Detect which cell encompasses the target text, then output its [x, y] center coordinate. 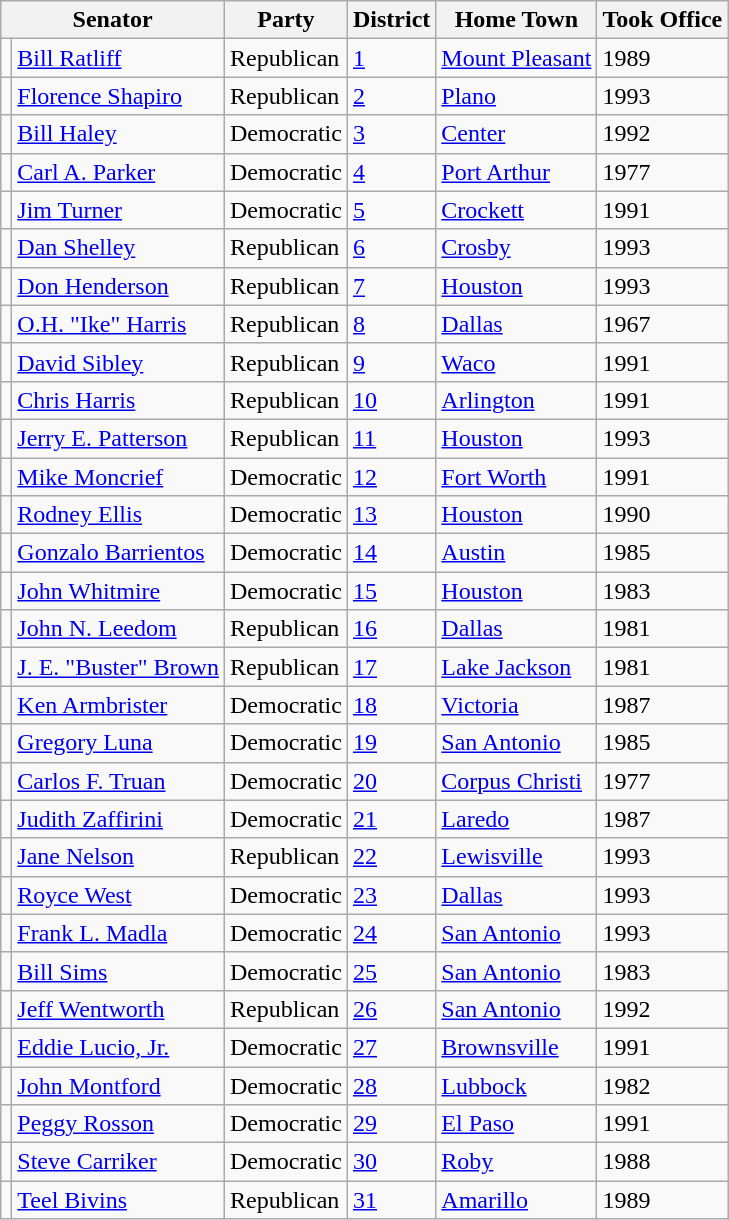
18 [391, 705]
Crockett [516, 210]
2 [391, 96]
Bill Haley [118, 134]
Roby [516, 1162]
1988 [662, 1162]
District [391, 20]
4 [391, 172]
1967 [662, 324]
Victoria [516, 705]
26 [391, 1009]
Carlos F. Truan [118, 781]
14 [391, 553]
El Paso [516, 1124]
John Whitmire [118, 591]
Jim Turner [118, 210]
Carl A. Parker [118, 172]
Florence Shapiro [118, 96]
Party [286, 20]
John N. Leedom [118, 629]
22 [391, 857]
8 [391, 324]
Crosby [516, 248]
Bill Sims [118, 971]
J. E. "Buster" Brown [118, 667]
20 [391, 781]
John Montford [118, 1085]
Dan Shelley [118, 248]
Jane Nelson [118, 857]
Senator [113, 20]
Took Office [662, 20]
Royce West [118, 895]
9 [391, 362]
7 [391, 286]
16 [391, 629]
31 [391, 1200]
Bill Ratliff [118, 58]
23 [391, 895]
30 [391, 1162]
Brownsville [516, 1047]
Jeff Wentworth [118, 1009]
Austin [516, 553]
29 [391, 1124]
Lubbock [516, 1085]
Corpus Christi [516, 781]
15 [391, 591]
Ken Armbrister [118, 705]
Eddie Lucio, Jr. [118, 1047]
Jerry E. Patterson [118, 438]
Steve Carriker [118, 1162]
Amarillo [516, 1200]
O.H. "Ike" Harris [118, 324]
6 [391, 248]
17 [391, 667]
Center [516, 134]
Rodney Ellis [118, 515]
Arlington [516, 400]
Judith Zaffirini [118, 819]
Lewisville [516, 857]
Laredo [516, 819]
Mike Moncrief [118, 477]
Port Arthur [516, 172]
19 [391, 743]
3 [391, 134]
Chris Harris [118, 400]
Lake Jackson [516, 667]
Mount Pleasant [516, 58]
Plano [516, 96]
Frank L. Madla [118, 933]
Fort Worth [516, 477]
28 [391, 1085]
Home Town [516, 20]
12 [391, 477]
Teel Bivins [118, 1200]
24 [391, 933]
Peggy Rosson [118, 1124]
21 [391, 819]
David Sibley [118, 362]
13 [391, 515]
11 [391, 438]
25 [391, 971]
5 [391, 210]
Waco [516, 362]
Gonzalo Barrientos [118, 553]
27 [391, 1047]
Gregory Luna [118, 743]
10 [391, 400]
1982 [662, 1085]
Don Henderson [118, 286]
1 [391, 58]
1990 [662, 515]
